Locate the cell with the specified text and output its (X, Y) center coordinate. 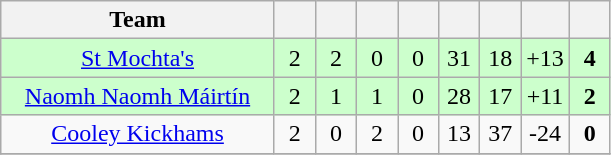
+11 (546, 96)
13 (460, 134)
Cooley Kickhams (138, 134)
St Mochta's (138, 58)
18 (500, 58)
28 (460, 96)
31 (460, 58)
Naomh Naomh Máirtín (138, 96)
37 (500, 134)
+13 (546, 58)
17 (500, 96)
-24 (546, 134)
4 (590, 58)
Team (138, 20)
